Determine the (X, Y) coordinate at the center of the cell enclosing the given text.  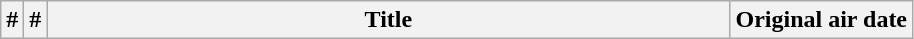
Title (388, 20)
Original air date (822, 20)
